Capture the cell that displays the provided text and extract its [x, y] central coordinate. 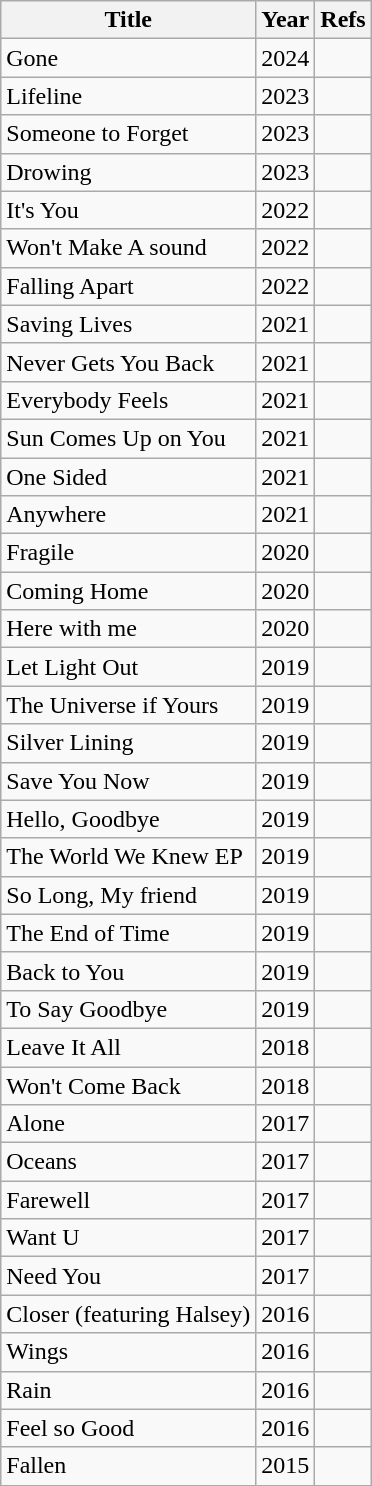
Alone [128, 1124]
The End of Time [128, 933]
2015 [286, 1466]
Closer (featuring Halsey) [128, 1314]
To Say Goodbye [128, 1009]
Saving Lives [128, 324]
Leave It All [128, 1047]
Rain [128, 1390]
Falling Apart [128, 286]
Won't Come Back [128, 1085]
Everybody Feels [128, 400]
Title [128, 20]
Silver Lining [128, 743]
Let Light Out [128, 667]
So Long, My friend [128, 895]
Drowing [128, 172]
Fragile [128, 553]
Hello, Goodbye [128, 819]
Fallen [128, 1466]
Won't Make A sound [128, 248]
Coming Home [128, 591]
Feel so Good [128, 1428]
Refs [343, 20]
Year [286, 20]
One Sided [128, 477]
Here with me [128, 629]
Lifeline [128, 96]
Never Gets You Back [128, 362]
The World We Knew EP [128, 857]
Gone [128, 58]
Sun Comes Up on You [128, 438]
The Universe if Yours [128, 705]
Oceans [128, 1162]
Back to You [128, 971]
Someone to Forget [128, 134]
2024 [286, 58]
Farewell [128, 1200]
Save You Now [128, 781]
Need You [128, 1276]
Wings [128, 1352]
It's You [128, 210]
Anywhere [128, 515]
Want U [128, 1238]
